Detect which cell encompasses the target text, then output its (X, Y) center coordinate. 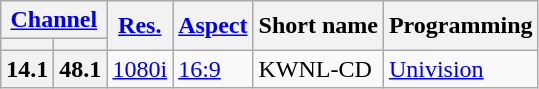
Programming (460, 26)
Univision (460, 69)
16:9 (213, 69)
Aspect (213, 26)
1080i (140, 69)
48.1 (80, 69)
Channel (54, 20)
Res. (140, 26)
14.1 (28, 69)
KWNL-CD (318, 69)
Short name (318, 26)
